From the cell containing the given text, extract its center point as [x, y] coordinate. 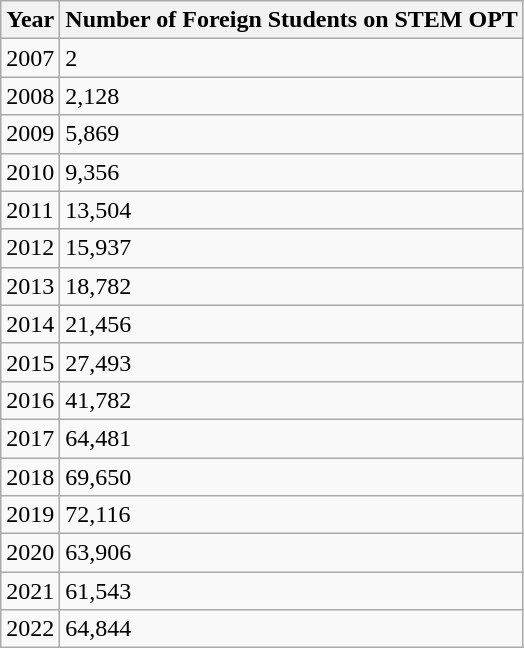
2013 [30, 286]
2012 [30, 248]
2009 [30, 134]
2019 [30, 515]
13,504 [292, 210]
2 [292, 58]
2014 [30, 324]
2022 [30, 629]
Year [30, 20]
2018 [30, 477]
2010 [30, 172]
72,116 [292, 515]
69,650 [292, 477]
2015 [30, 362]
18,782 [292, 286]
2021 [30, 591]
64,844 [292, 629]
5,869 [292, 134]
2011 [30, 210]
2007 [30, 58]
41,782 [292, 400]
2017 [30, 438]
64,481 [292, 438]
2020 [30, 553]
21,456 [292, 324]
Number of Foreign Students on STEM OPT [292, 20]
9,356 [292, 172]
27,493 [292, 362]
63,906 [292, 553]
61,543 [292, 591]
15,937 [292, 248]
2008 [30, 96]
2016 [30, 400]
2,128 [292, 96]
